Extract the [x, y] coordinate from the center of the cell holding the provided text.  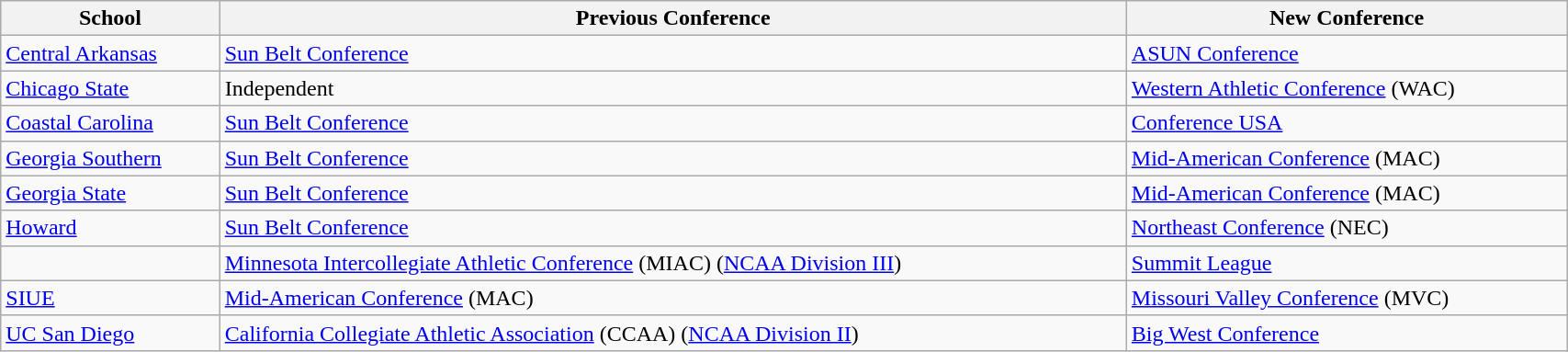
California Collegiate Athletic Association (CCAA) (NCAA Division II) [672, 333]
Central Arkansas [110, 53]
Missouri Valley Conference (MVC) [1347, 298]
Conference USA [1347, 123]
ASUN Conference [1347, 53]
Howard [110, 228]
SIUE [110, 298]
Northeast Conference (NEC) [1347, 228]
UC San Diego [110, 333]
Big West Conference [1347, 333]
Georgia State [110, 193]
Previous Conference [672, 18]
Minnesota Intercollegiate Athletic Conference (MIAC) (NCAA Division III) [672, 263]
Chicago State [110, 88]
Western Athletic Conference (WAC) [1347, 88]
Georgia Southern [110, 158]
New Conference [1347, 18]
Coastal Carolina [110, 123]
Summit League [1347, 263]
Independent [672, 88]
School [110, 18]
